Locate the cell with the specified text and output its (x, y) center coordinate. 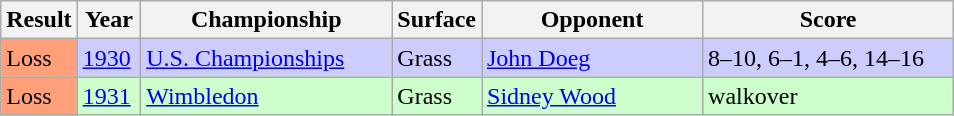
Year (109, 20)
Score (828, 20)
8–10, 6–1, 4–6, 14–16 (828, 58)
Championship (266, 20)
John Doeg (592, 58)
Wimbledon (266, 96)
U.S. Championships (266, 58)
1931 (109, 96)
Sidney Wood (592, 96)
Opponent (592, 20)
1930 (109, 58)
Result (39, 20)
walkover (828, 96)
Surface (437, 20)
